Return [x, y] of the center of cell containing provided text 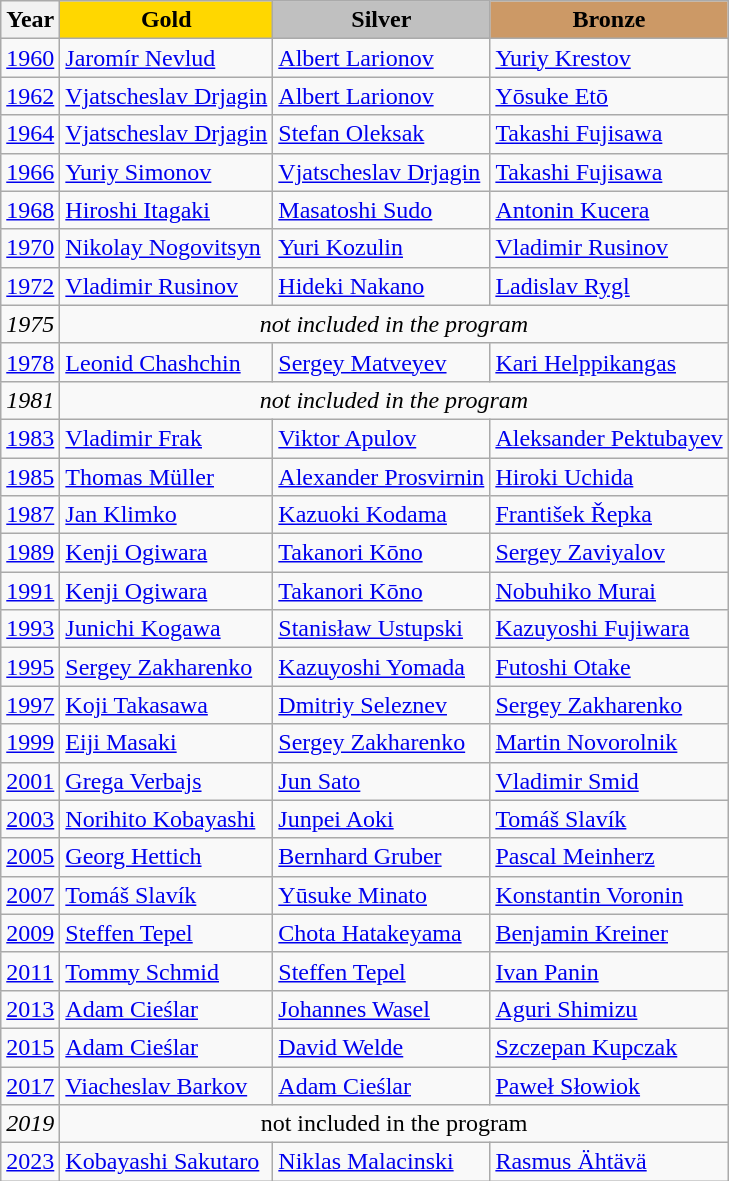
1978 [30, 362]
Stefan Oleksak [382, 134]
Koji Takasawa [166, 705]
1987 [30, 515]
2013 [30, 1009]
Jaromír Nevlud [166, 58]
2007 [30, 895]
Jan Klimko [166, 515]
1960 [30, 58]
1989 [30, 553]
Hiroki Uchida [609, 477]
Sergey Matveyev [382, 362]
Szczepan Kupczak [609, 1047]
Hideki Nakano [382, 286]
Dmitriy Seleznev [382, 705]
1991 [30, 591]
1962 [30, 96]
Kazuoki Kodama [382, 515]
2001 [30, 781]
1970 [30, 248]
Alexander Prosvirnin [382, 477]
1983 [30, 438]
Ladislav Rygl [609, 286]
2005 [30, 857]
Eiji Masaki [166, 743]
Tommy Schmid [166, 971]
Kazuyoshi Fujiwara [609, 629]
František Řepka [609, 515]
1975 [30, 324]
Ivan Panin [609, 971]
1966 [30, 172]
2017 [30, 1085]
Thomas Müller [166, 477]
Vladimir Frak [166, 438]
Viacheslav Barkov [166, 1085]
1985 [30, 477]
1993 [30, 629]
2009 [30, 933]
Yuriy Simonov [166, 172]
Masatoshi Sudo [382, 210]
Niklas Malacinski [382, 1162]
Vladimir Smid [609, 781]
Yuriy Krestov [609, 58]
Yuri Kozulin [382, 248]
Jun Sato [382, 781]
2003 [30, 819]
1981 [30, 400]
Kari Helppikangas [609, 362]
Nikolay Nogovitsyn [166, 248]
Sergey Zaviyalov [609, 553]
Hiroshi Itagaki [166, 210]
Leonid Chashchin [166, 362]
2023 [30, 1162]
Georg Hettich [166, 857]
1964 [30, 134]
2015 [30, 1047]
Pascal Meinherz [609, 857]
Konstantin Voronin [609, 895]
Paweł Słowiok [609, 1085]
Stanisław Ustupski [382, 629]
Norihito Kobayashi [166, 819]
Kazuyoshi Yomada [382, 667]
2019 [30, 1124]
Nobuhiko Murai [609, 591]
Yūsuke Minato [382, 895]
1995 [30, 667]
Grega Verbajs [166, 781]
Silver [382, 20]
Chota Hatakeyama [382, 933]
Benjamin Kreiner [609, 933]
Martin Novorolnik [609, 743]
Bernhard Gruber [382, 857]
Gold [166, 20]
David Welde [382, 1047]
Aguri Shimizu [609, 1009]
1997 [30, 705]
Kobayashi Sakutaro [166, 1162]
1968 [30, 210]
Yōsuke Etō [609, 96]
Year [30, 20]
Viktor Apulov [382, 438]
Junichi Kogawa [166, 629]
Junpei Aoki [382, 819]
Bronze [609, 20]
1999 [30, 743]
Johannes Wasel [382, 1009]
2011 [30, 971]
Rasmus Ähtävä [609, 1162]
1972 [30, 286]
Antonin Kucera [609, 210]
Futoshi Otake [609, 667]
Aleksander Pektubayev [609, 438]
